Return [X, Y] of the center of cell containing provided text 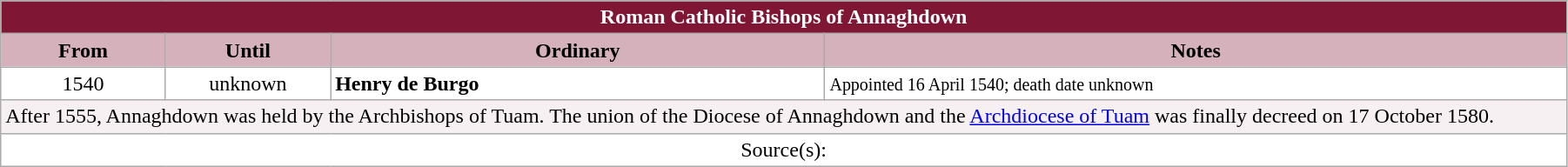
Notes [1196, 50]
Roman Catholic Bishops of Annaghdown [784, 17]
unknown [247, 83]
From [84, 50]
Ordinary [578, 50]
Henry de Burgo [578, 83]
Source(s): [784, 150]
Until [247, 50]
1540 [84, 83]
Appointed 16 April 1540; death date unknown [1196, 83]
